Capture the cell that displays the provided text and extract its (x, y) central coordinate. 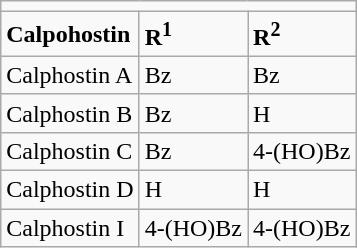
Calphostin D (70, 190)
Calpohostin (70, 34)
Calphostin I (70, 228)
Calphostin C (70, 151)
Calphostin B (70, 113)
R2 (302, 34)
R1 (193, 34)
Calphostin A (70, 75)
